Scan for the cell matching the given text and deliver its [x, y] coordinate at center. 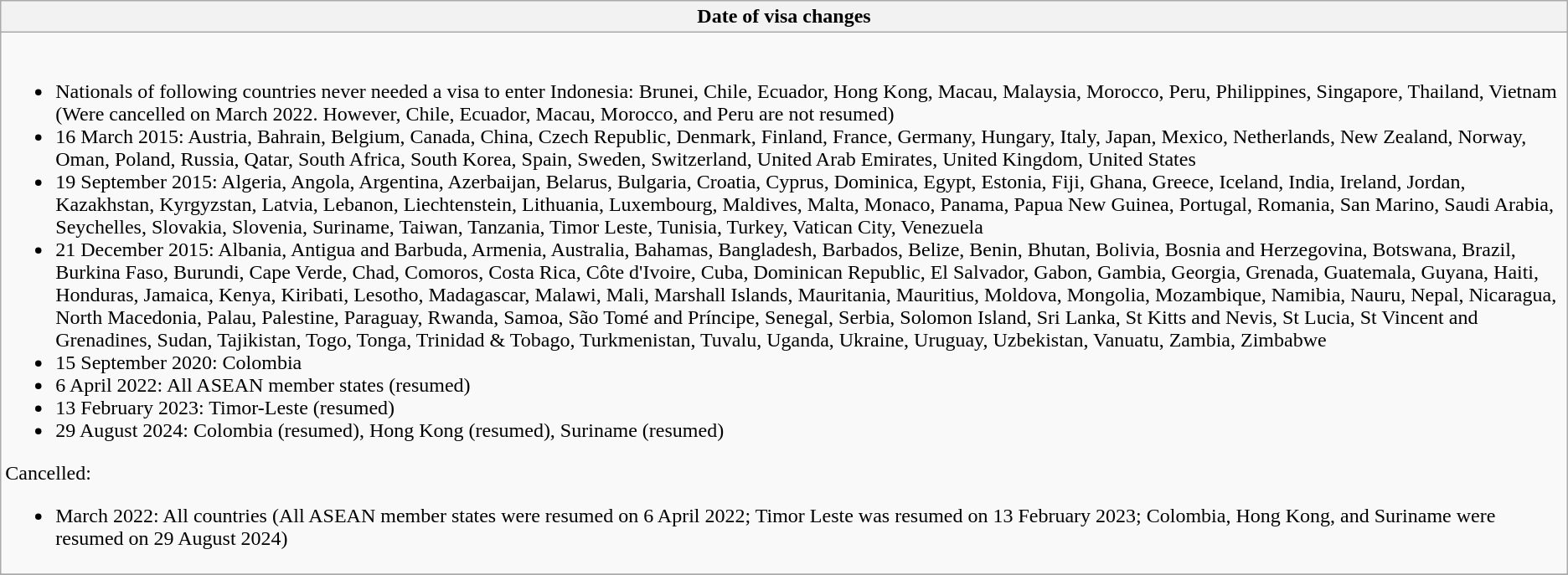
Date of visa changes [784, 17]
